Pinpoint the cell where the given text exists, returning its (x, y) midpoint coordinate. 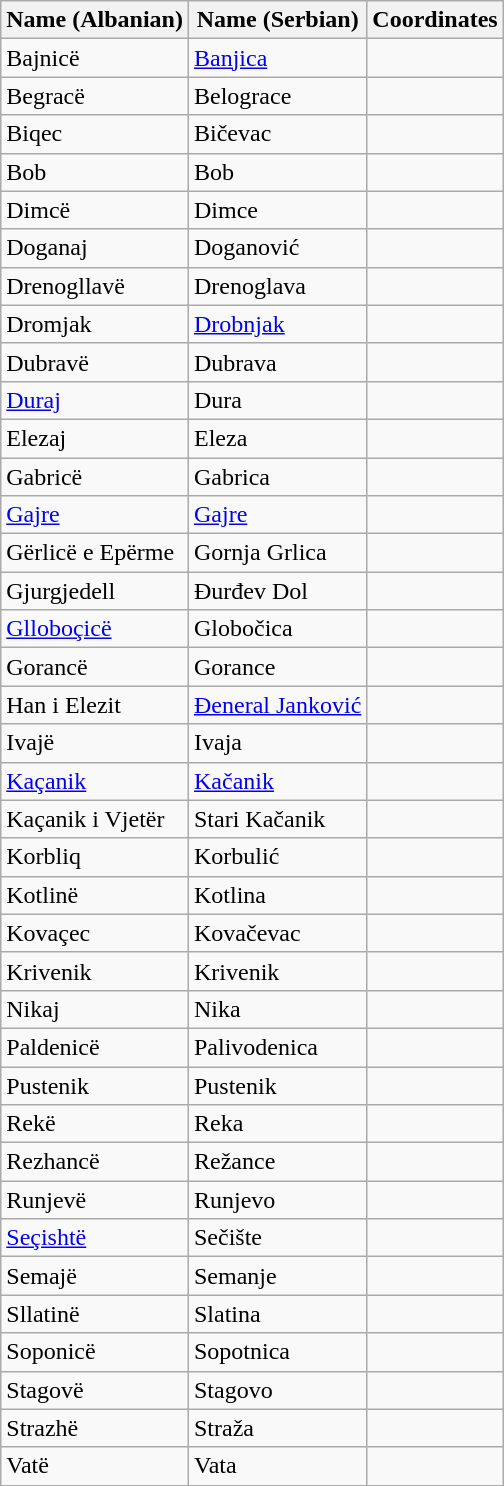
Biqec (95, 134)
Kaçanik (95, 781)
Gabricë (95, 477)
Stari Kačanik (277, 819)
Glloboçicë (95, 629)
Runjevo (277, 1200)
Slatina (277, 1314)
Begracë (95, 96)
Ivaja (277, 743)
Nikaj (95, 1009)
Ivajë (95, 743)
Name (Serbian) (277, 20)
Han i Elezit (95, 705)
Dubravë (95, 362)
Drobnjak (277, 324)
Elezaj (95, 438)
Gorancë (95, 667)
Režance (277, 1162)
Semanje (277, 1276)
Gornja Grlica (277, 553)
Ðurđev Dol (277, 591)
Kaçanik i Vjetër (95, 819)
Soponicë (95, 1352)
Dubrava (277, 362)
Strazhë (95, 1428)
Doganović (277, 248)
Drenogllavë (95, 286)
Drenoglava (277, 286)
Gorance (277, 667)
Duraj (95, 400)
Kotlinë (95, 895)
Straža (277, 1428)
Globočica (277, 629)
Semajë (95, 1276)
Sopotnica (277, 1352)
Gabrica (277, 477)
Coordinates (435, 20)
Eleza (277, 438)
Kovačevac (277, 933)
Doganaj (95, 248)
Paldenicë (95, 1047)
Gërlicë e Epërme (95, 553)
Dura (277, 400)
Vatë (95, 1466)
Banjica (277, 58)
Dimcë (95, 210)
Stagovë (95, 1390)
Rezhancë (95, 1162)
Belograce (277, 96)
Vata (277, 1466)
Gjurgjedell (95, 591)
Nika (277, 1009)
Sečište (277, 1238)
Kovaçec (95, 933)
Reka (277, 1124)
Name (Albanian) (95, 20)
Bičevac (277, 134)
Korbulić (277, 857)
Rekë (95, 1124)
Kotlina (277, 895)
Dimce (277, 210)
Runjevë (95, 1200)
Dromjak (95, 324)
Ðeneral Janković (277, 705)
Korbliq (95, 857)
Sllatinë (95, 1314)
Kačanik (277, 781)
Palivodenica (277, 1047)
Seçishtë (95, 1238)
Bajnicë (95, 58)
Stagovo (277, 1390)
